Detect which cell encompasses the target text, then output its (x, y) center coordinate. 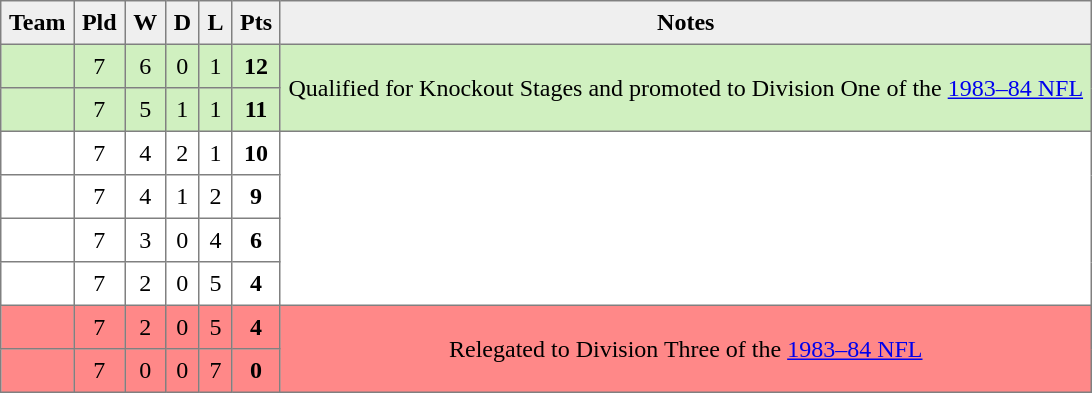
Notes (686, 23)
Team (38, 23)
Qualified for Knockout Stages and promoted to Division One of the 1983–84 NFL (686, 88)
Relegated to Division Three of the 1983–84 NFL (686, 348)
9 (256, 197)
11 (256, 110)
12 (256, 66)
Pts (256, 23)
L (216, 23)
3 (145, 240)
W (145, 23)
D (182, 23)
Pld (100, 23)
10 (256, 153)
